Provide the (x, y) coordinate of the cell's center where the given text is located.  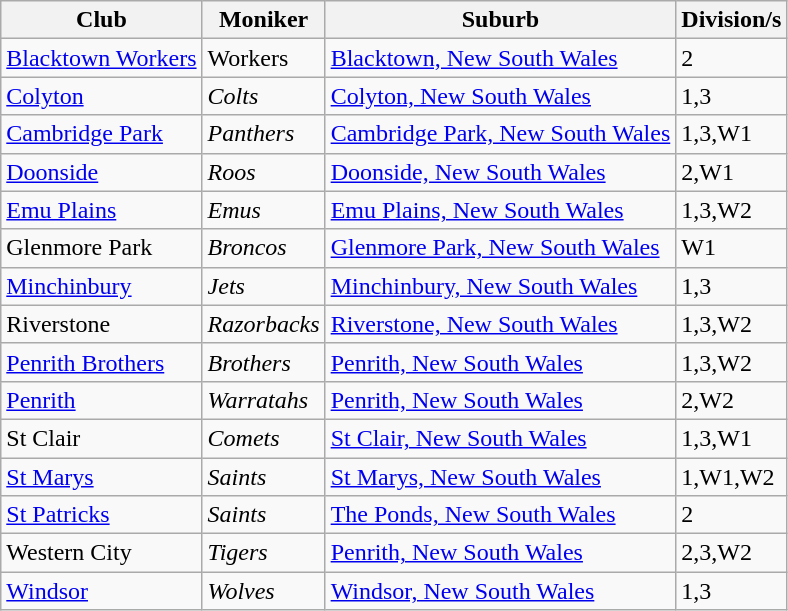
The Ponds, New South Wales (500, 515)
Penrith (102, 400)
W1 (732, 248)
Colyton (102, 96)
Comets (264, 438)
Doonside (102, 172)
Emu Plains, New South Wales (500, 210)
Blacktown Workers (102, 58)
Brothers (264, 362)
Jets (264, 286)
St Clair, New South Wales (500, 438)
Broncos (264, 248)
Penrith Brothers (102, 362)
Minchinbury, New South Wales (500, 286)
Blacktown, New South Wales (500, 58)
Moniker (264, 20)
Glenmore Park (102, 248)
Tigers (264, 553)
Windsor, New South Wales (500, 591)
Doonside, New South Wales (500, 172)
Emus (264, 210)
Wolves (264, 591)
Windsor (102, 591)
2,W1 (732, 172)
Glenmore Park, New South Wales (500, 248)
Razorbacks (264, 324)
Workers (264, 58)
Warratahs (264, 400)
Minchinbury (102, 286)
Suburb (500, 20)
2,3,W2 (732, 553)
Roos (264, 172)
Colts (264, 96)
Division/s (732, 20)
Colyton, New South Wales (500, 96)
Riverstone (102, 324)
St Marys (102, 477)
Panthers (264, 134)
St Marys, New South Wales (500, 477)
St Patricks (102, 515)
Emu Plains (102, 210)
Western City (102, 553)
Club (102, 20)
2,W2 (732, 400)
Cambridge Park (102, 134)
1,W1,W2 (732, 477)
St Clair (102, 438)
Riverstone, New South Wales (500, 324)
Cambridge Park, New South Wales (500, 134)
